Scan for the cell matching the given text and deliver its (X, Y) coordinate at center. 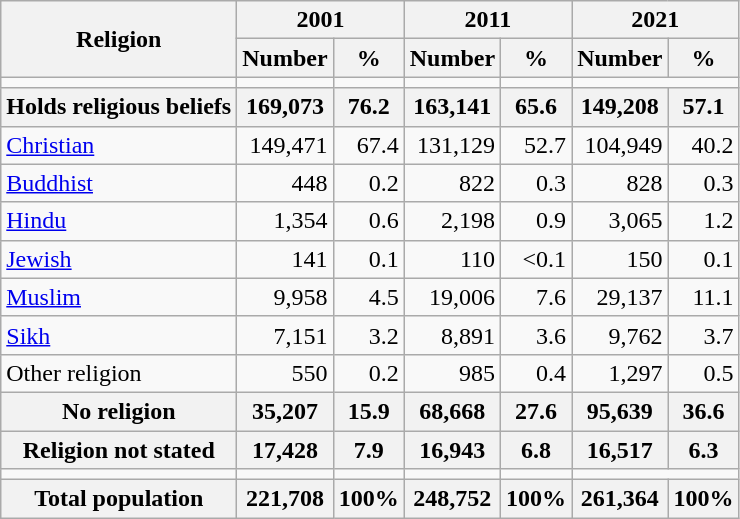
169,073 (285, 107)
52.7 (536, 145)
110 (452, 259)
828 (620, 183)
95,639 (620, 411)
3.6 (536, 335)
65.6 (536, 107)
<0.1 (536, 259)
57.1 (704, 107)
150 (620, 259)
Religion (119, 39)
104,949 (620, 145)
No religion (119, 411)
131,129 (452, 145)
17,428 (285, 449)
448 (285, 183)
Religion not stated (119, 449)
1,354 (285, 221)
Sikh (119, 335)
4.5 (368, 297)
Holds religious beliefs (119, 107)
163,141 (452, 107)
Christian (119, 145)
0.4 (536, 373)
Other religion (119, 373)
Total population (119, 499)
36.6 (704, 411)
Hindu (119, 221)
6.3 (704, 449)
68,668 (452, 411)
Jewish (119, 259)
1,297 (620, 373)
0.5 (704, 373)
3.7 (704, 335)
40.2 (704, 145)
76.2 (368, 107)
11.1 (704, 297)
29,137 (620, 297)
261,364 (620, 499)
Buddhist (119, 183)
221,708 (285, 499)
8,891 (452, 335)
Muslim (119, 297)
7.6 (536, 297)
3.2 (368, 335)
2,198 (452, 221)
1.2 (704, 221)
248,752 (452, 499)
2011 (488, 20)
9,958 (285, 297)
16,517 (620, 449)
6.8 (536, 449)
822 (452, 183)
550 (285, 373)
35,207 (285, 411)
15.9 (368, 411)
67.4 (368, 145)
0.9 (536, 221)
7.9 (368, 449)
7,151 (285, 335)
149,471 (285, 145)
3,065 (620, 221)
27.6 (536, 411)
149,208 (620, 107)
141 (285, 259)
9,762 (620, 335)
2001 (320, 20)
19,006 (452, 297)
985 (452, 373)
0.6 (368, 221)
16,943 (452, 449)
2021 (656, 20)
